Return (x, y) of the center of cell containing provided text 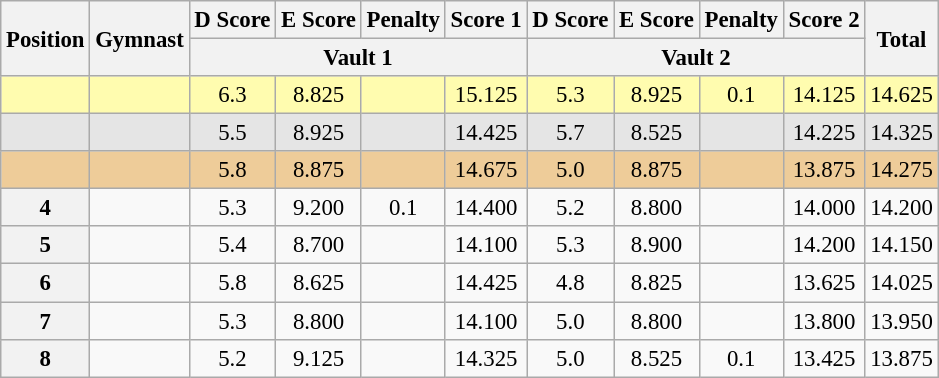
8.900 (656, 245)
14.400 (486, 208)
8 (46, 358)
6 (46, 283)
13.425 (824, 358)
Vault 1 (358, 58)
5 (46, 245)
13.625 (824, 283)
4.8 (570, 283)
15.125 (486, 95)
14.025 (902, 283)
Position (46, 38)
7 (46, 321)
14.150 (902, 245)
13.950 (902, 321)
14.275 (902, 170)
Gymnast (140, 38)
9.200 (318, 208)
6.3 (232, 95)
5.7 (570, 133)
Score 1 (486, 20)
4 (46, 208)
5.5 (232, 133)
14.675 (486, 170)
8.700 (318, 245)
14.000 (824, 208)
Vault 2 (696, 58)
14.125 (824, 95)
14.625 (902, 95)
Total (902, 38)
13.800 (824, 321)
8.625 (318, 283)
Score 2 (824, 20)
14.225 (824, 133)
9.125 (318, 358)
5.4 (232, 245)
